Find where the given text appears and provide that cell's center as [X, Y] coordinate. 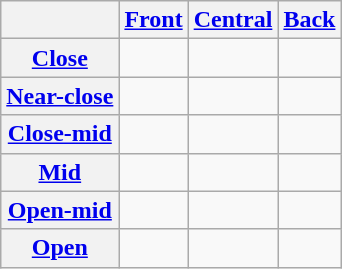
Open-mid [60, 210]
Back [310, 20]
Close-mid [60, 134]
Central [233, 20]
Open [60, 248]
Close [60, 58]
Front [154, 20]
Near-close [60, 96]
Mid [60, 172]
